Capture the cell that displays the provided text and extract its (x, y) central coordinate. 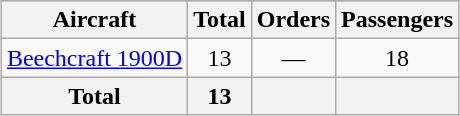
18 (398, 58)
Orders (293, 20)
— (293, 58)
Aircraft (94, 20)
Passengers (398, 20)
Beechcraft 1900D (94, 58)
